Return the (x, y) coordinate for the center point of the cell that contains the specified text.  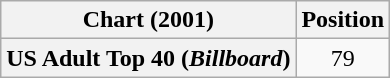
Position (343, 20)
Chart (2001) (148, 20)
US Adult Top 40 (Billboard) (148, 58)
79 (343, 58)
